Return the [X, Y] coordinate for the center point of the cell that contains the specified text.  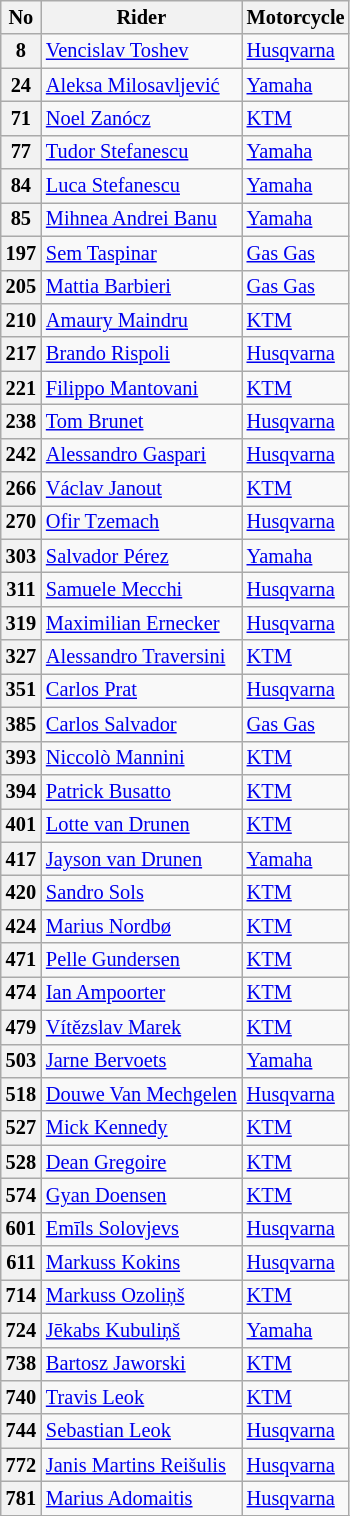
Aleksa Milosavljević [142, 85]
394 [21, 791]
266 [21, 489]
Marius Nordbø [142, 926]
210 [21, 320]
Carlos Prat [142, 690]
Sandro Sols [142, 892]
Ofir Tzemach [142, 522]
Travis Leok [142, 1397]
217 [21, 354]
77 [21, 152]
Salvador Pérez [142, 556]
Marius Adomaitis [142, 1498]
Václav Janout [142, 489]
Alessandro Traversini [142, 657]
479 [21, 1027]
Jayson van Drunen [142, 859]
Alessandro Gaspari [142, 455]
Ian Ampoorter [142, 993]
611 [21, 1263]
Tudor Stefanescu [142, 152]
Maximilian Ernecker [142, 623]
714 [21, 1296]
528 [21, 1162]
319 [21, 623]
Gyan Doensen [142, 1195]
205 [21, 287]
Pelle Gundersen [142, 960]
71 [21, 118]
221 [21, 388]
24 [21, 85]
311 [21, 589]
327 [21, 657]
197 [21, 253]
270 [21, 522]
Emīls Solovjevs [142, 1229]
Jarne Bervoets [142, 1061]
420 [21, 892]
Noel Zanócz [142, 118]
Janis Martins Reišulis [142, 1465]
8 [21, 51]
518 [21, 1094]
Sebastian Leok [142, 1431]
Lotte van Drunen [142, 825]
Mattia Barbieri [142, 287]
601 [21, 1229]
Bartosz Jaworski [142, 1364]
No [21, 17]
Carlos Salvador [142, 724]
Brando Rispoli [142, 354]
Jēkabs Kubuliņš [142, 1330]
474 [21, 993]
303 [21, 556]
574 [21, 1195]
238 [21, 421]
Luca Stefanescu [142, 186]
781 [21, 1498]
84 [21, 186]
Niccolò Mannini [142, 758]
Sem Taspinar [142, 253]
740 [21, 1397]
738 [21, 1364]
772 [21, 1465]
Mihnea Andrei Banu [142, 219]
Motorcycle [296, 17]
Markuss Kokins [142, 1263]
Filippo Mantovani [142, 388]
85 [21, 219]
351 [21, 690]
Vencislav Toshev [142, 51]
Patrick Busatto [142, 791]
Tom Brunet [142, 421]
385 [21, 724]
401 [21, 825]
Markuss Ozoliņš [142, 1296]
Samuele Mecchi [142, 589]
393 [21, 758]
424 [21, 926]
Douwe Van Mechgelen [142, 1094]
417 [21, 859]
Amaury Maindru [142, 320]
242 [21, 455]
503 [21, 1061]
744 [21, 1431]
Vítězslav Marek [142, 1027]
471 [21, 960]
Rider [142, 17]
Mick Kennedy [142, 1128]
724 [21, 1330]
527 [21, 1128]
Dean Gregoire [142, 1162]
